From the cell containing the given text, extract its center point as (X, Y) coordinate. 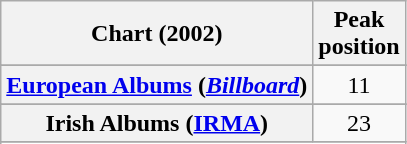
European Albums (Billboard) (157, 85)
23 (359, 123)
Irish Albums (IRMA) (157, 123)
11 (359, 85)
Peakposition (359, 34)
Chart (2002) (157, 34)
